Output the (X, Y) coordinate of the center of the cell containing the given text.  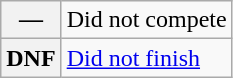
— (31, 20)
Did not finish (146, 58)
Did not compete (146, 20)
DNF (31, 58)
